Return the [x, y] coordinate for the center point of the cell that contains the specified text.  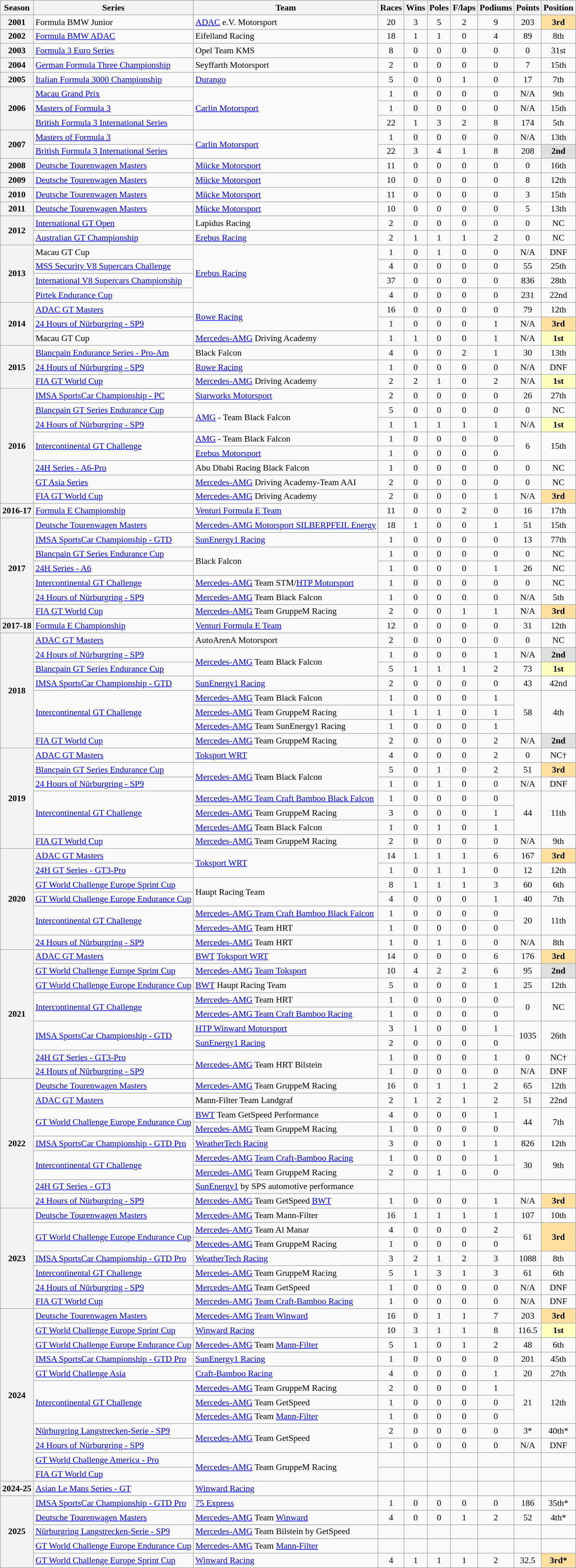
Mercedes-AMG Team Toksport [286, 971]
32.5 [528, 1561]
Poles [439, 8]
201 [528, 1359]
Italian Formula 3000 Championship [114, 80]
Podiums [496, 8]
GT World Challenge Asia [114, 1374]
24H Series - A6 [114, 569]
3rd* [558, 1561]
BWT Team GetSpeed Performance [286, 1115]
17th [558, 511]
International V8 Supercars Championship [114, 281]
Haupt Racing Team [286, 892]
2024 [17, 1395]
Team [286, 8]
Position [558, 8]
Erebus Motorsport [286, 454]
Blancpain Endurance Series - Pro-Am [114, 353]
167 [528, 856]
GT World Challenge America - Pro [114, 1460]
26th [558, 1036]
75 Express [286, 1503]
2002 [17, 36]
Australian GT Championship [114, 238]
2017 [17, 568]
Mercedes-AMG Motorsport SILBERPFEIL Energy [286, 525]
2008 [17, 166]
Series [114, 8]
2010 [17, 195]
2016 [17, 446]
Pirtek Endurance Cup [114, 295]
Races [391, 8]
Mercedes-AMG Team HRT Bilstein [286, 1065]
2022 [17, 1144]
16th [558, 166]
2013 [17, 274]
31 [528, 626]
37 [391, 281]
60 [528, 885]
40th* [558, 1431]
Asian Le Mans Series - GT [114, 1489]
35th* [558, 1503]
2017-18 [17, 626]
28th [558, 281]
Mercedes-AMG Team Craft Bamboo Racing [286, 1014]
2021 [17, 1014]
48 [528, 1345]
25th [558, 266]
31st [558, 51]
Mercedes-AMG Team STM/HTP Motorsport [286, 583]
Wins [416, 8]
Mercedes-AMG Team Al Manar [286, 1230]
Mann-Filter Team Landgraf [286, 1101]
79 [528, 310]
Lapidus Racing [286, 224]
65 [528, 1086]
25 [528, 986]
186 [528, 1503]
13 [528, 540]
58 [528, 712]
Mercedes-AMG Team SunEnergy1 Racing [286, 726]
2006 [17, 108]
Formula BMW Junior [114, 22]
Mercedes-AMG Team GetSpeed BWT [286, 1201]
43 [528, 684]
IMSA SportsCar Championship - PC [114, 396]
2025 [17, 1532]
10th [558, 1216]
ADAC e.V. Motorsport [286, 22]
2003 [17, 51]
Formula 3 Euro Series [114, 51]
Mercedes-AMG Driving Academy-Team AAI [286, 482]
F/laps [464, 8]
Craft-Bamboo Racing [286, 1374]
Opel Team KMS [286, 51]
55 [528, 266]
2020 [17, 899]
Mercedes-AMG Team Bilstein by GetSpeed [286, 1532]
2007 [17, 144]
95 [528, 971]
1088 [528, 1259]
24H Series - A6-Pro [114, 468]
Eifelland Racing [286, 36]
2004 [17, 65]
73 [528, 669]
3* [528, 1431]
Durango [286, 80]
German Formula Three Championship [114, 65]
45th [558, 1359]
2016-17 [17, 511]
4th* [558, 1518]
2009 [17, 180]
836 [528, 281]
107 [528, 1216]
24H GT Series - GT3 [114, 1187]
208 [528, 151]
2005 [17, 80]
International GT Open [114, 224]
116.5 [528, 1331]
42nd [558, 684]
Seyffarth Motorsport [286, 65]
Formula BMW ADAC [114, 36]
Season [17, 8]
Starworks Motorsport [286, 396]
21 [528, 1402]
2001 [17, 22]
2019 [17, 798]
2011 [17, 209]
SunEnergy1 by SPS automotive performance [286, 1187]
89 [528, 36]
Abu Dhabi Racing Black Falcon [286, 468]
GT Asia Series [114, 482]
2014 [17, 324]
4th [558, 712]
174 [528, 123]
2023 [17, 1258]
231 [528, 295]
BWT Toksport WRT [286, 957]
1035 [528, 1036]
176 [528, 957]
17 [528, 80]
MSS Security V8 Supercars Challenge [114, 266]
826 [528, 1144]
40 [528, 899]
Points [528, 8]
HTP Winward Motorsport [286, 1029]
AutoArenA Motorsport [286, 641]
52 [528, 1518]
2018 [17, 691]
2024-25 [17, 1489]
2012 [17, 231]
9 [496, 22]
2015 [17, 367]
77th [558, 540]
BWT Haupt Racing Team [286, 986]
Macau Grand Prix [114, 94]
